Find where the given text appears and provide that cell's center as (X, Y) coordinate. 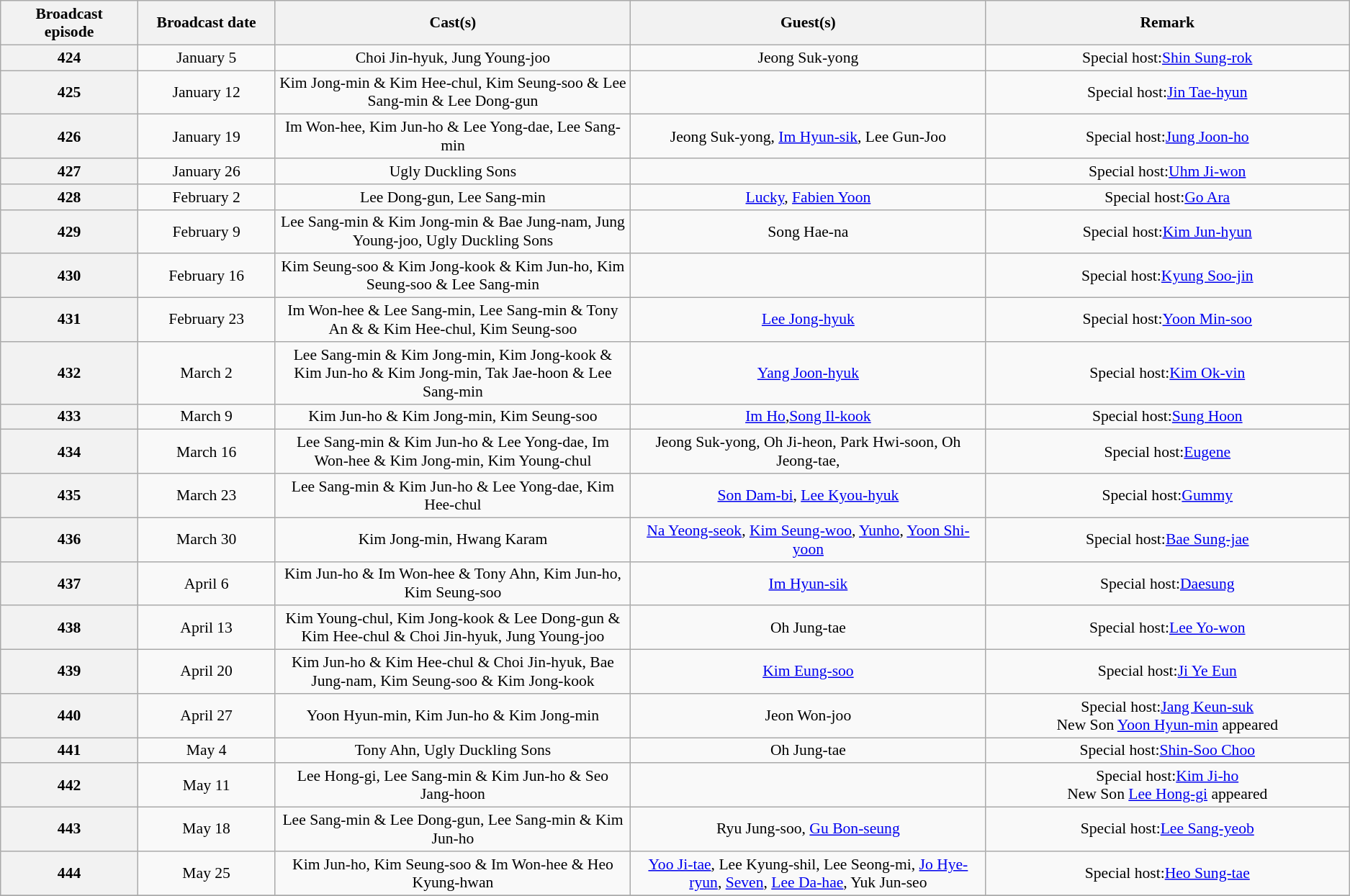
444 (69, 874)
Broadcastepisode (69, 23)
March 16 (206, 452)
Na Yeong-seok, Kim Seung-woo, Yunho, Yoon Shi-yoon (808, 540)
Kim Jong-min & Kim Hee-chul, Kim Seung-soo & Lee Sang-min & Lee Dong-gun (453, 92)
Im Won-hee, Kim Jun-ho & Lee Yong-dae, Lee Sang-min (453, 137)
Jeong Suk-yong (808, 58)
Special host:Lee Yo-won (1168, 628)
Son Dam-bi, Lee Kyou-hyuk (808, 495)
Special host:Sung Hoon (1168, 417)
May 18 (206, 829)
Ugly Duckling Sons (453, 171)
439 (69, 672)
428 (69, 197)
Kim Jun-ho, Kim Seung-soo & Im Won-hee & Heo Kyung-hwan (453, 874)
433 (69, 417)
Yoo Ji-tae, Lee Kyung-shil, Lee Seong-mi, Jo Hye-ryun, Seven, Lee Da-hae, Yuk Jun-seo (808, 874)
January 5 (206, 58)
April 6 (206, 583)
Special host:Yoon Min-soo (1168, 320)
Im Won-hee & Lee Sang-min, Lee Sang-min & Tony An & & Kim Hee-chul, Kim Seung-soo (453, 320)
Remark (1168, 23)
Special host:Jin Tae-hyun (1168, 92)
Special host:Shin Sung-rok (1168, 58)
February 23 (206, 320)
Lee Sang-min & Kim Jun-ho & Lee Yong-dae, Im Won-hee & Kim Jong-min, Kim Young-chul (453, 452)
Tony Ahn, Ugly Duckling Sons (453, 751)
Special host:Kim Ok-vin (1168, 373)
May 11 (206, 786)
Im Ho,Song Il-kook (808, 417)
March 2 (206, 373)
Special host:Kyung Soo-jin (1168, 276)
Special host:Jang Keun-suk New Son Yoon Hyun-min appeared (1168, 715)
Special host:Eugene (1168, 452)
424 (69, 58)
429 (69, 232)
February 16 (206, 276)
435 (69, 495)
February 9 (206, 232)
425 (69, 92)
Kim Jun-ho & Im Won-hee & Tony Ahn, Kim Jun-ho, Kim Seung-soo (453, 583)
430 (69, 276)
Special host:Jung Joon-ho (1168, 137)
Lucky, Fabien Yoon (808, 197)
Cast(s) (453, 23)
April 27 (206, 715)
Choi Jin-hyuk, Jung Young-joo (453, 58)
Lee Sang-min & Lee Dong-gun, Lee Sang-min & Kim Jun-ho (453, 829)
Song Hae-na (808, 232)
April 13 (206, 628)
Jeon Won-joo (808, 715)
May 4 (206, 751)
426 (69, 137)
January 26 (206, 171)
March 23 (206, 495)
Kim Jun-ho & Kim Jong-min, Kim Seung-soo (453, 417)
Special host:Gummy (1168, 495)
434 (69, 452)
Special host:Daesung (1168, 583)
Special host:Kim Ji-ho New Son Lee Hong-gi appeared (1168, 786)
Kim Eung-soo (808, 672)
Jeong Suk-yong, Oh Ji-heon, Park Hwi-soon, Oh Jeong-tae, (808, 452)
Yang Joon-hyuk (808, 373)
March 30 (206, 540)
Kim Jong-min, Hwang Karam (453, 540)
441 (69, 751)
Ryu Jung-soo, Gu Bon-seung (808, 829)
January 12 (206, 92)
March 9 (206, 417)
Broadcast date (206, 23)
432 (69, 373)
442 (69, 786)
February 2 (206, 197)
Lee Jong-hyuk (808, 320)
Guest(s) (808, 23)
Lee Sang-min & Kim Jun-ho & Lee Yong-dae, Kim Hee-chul (453, 495)
Special host:Go Ara (1168, 197)
Special host:Bae Sung-jae (1168, 540)
Im Hyun-sik (808, 583)
May 25 (206, 874)
Special host:Shin-Soo Choo (1168, 751)
April 20 (206, 672)
438 (69, 628)
436 (69, 540)
Kim Seung-soo & Kim Jong-kook & Kim Jun-ho, Kim Seung-soo & Lee Sang-min (453, 276)
Lee Dong-gun, Lee Sang-min (453, 197)
427 (69, 171)
Kim Young-chul, Kim Jong-kook & Lee Dong-gun & Kim Hee-chul & Choi Jin-hyuk, Jung Young-joo (453, 628)
Special host:Lee Sang-yeob (1168, 829)
January 19 (206, 137)
Special host:Kim Jun-hyun (1168, 232)
Jeong Suk-yong, Im Hyun-sik, Lee Gun-Joo (808, 137)
431 (69, 320)
437 (69, 583)
Yoon Hyun-min, Kim Jun-ho & Kim Jong-min (453, 715)
Lee Sang-min & Kim Jong-min, Kim Jong-kook & Kim Jun-ho & Kim Jong-min, Tak Jae-hoon & Lee Sang-min (453, 373)
440 (69, 715)
Special host:Ji Ye Eun (1168, 672)
Lee Sang-min & Kim Jong-min & Bae Jung-nam, Jung Young-joo, Ugly Duckling Sons (453, 232)
Lee Hong-gi, Lee Sang-min & Kim Jun-ho & Seo Jang-hoon (453, 786)
443 (69, 829)
Special host:Uhm Ji-won (1168, 171)
Kim Jun-ho & Kim Hee-chul & Choi Jin-hyuk, Bae Jung-nam, Kim Seung-soo & Kim Jong-kook (453, 672)
Special host:Heo Sung-tae (1168, 874)
